Provide the (x, y) coordinate of the cell's center where the given text is located.  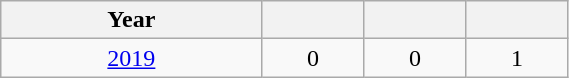
Year (132, 20)
2019 (132, 58)
1 (517, 58)
